Scan for the cell matching the given text and deliver its [x, y] coordinate at center. 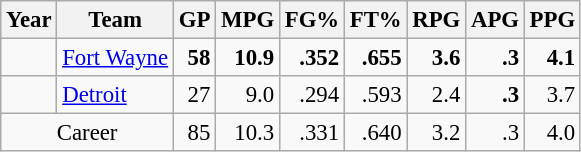
10.3 [248, 133]
.294 [312, 95]
.331 [312, 133]
.352 [312, 58]
3.7 [552, 95]
2.4 [436, 95]
FG% [312, 20]
4.0 [552, 133]
3.2 [436, 133]
Career [88, 133]
85 [194, 133]
Detroit [116, 95]
Fort Wayne [116, 58]
MPG [248, 20]
.640 [376, 133]
4.1 [552, 58]
.655 [376, 58]
3.6 [436, 58]
RPG [436, 20]
10.9 [248, 58]
APG [496, 20]
.593 [376, 95]
Team [116, 20]
GP [194, 20]
FT% [376, 20]
27 [194, 95]
9.0 [248, 95]
Year [29, 20]
PPG [552, 20]
58 [194, 58]
